Return [x, y] of the center of cell containing provided text 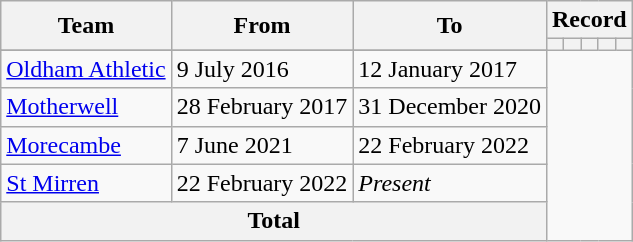
St Mirren [86, 183]
Morecambe [86, 145]
28 February 2017 [262, 107]
Oldham Athletic [86, 69]
Motherwell [86, 107]
12 January 2017 [450, 69]
From [262, 26]
Present [450, 183]
To [450, 26]
31 December 2020 [450, 107]
7 June 2021 [262, 145]
Total [274, 221]
9 July 2016 [262, 69]
Team [86, 26]
Record [589, 20]
